Capture the cell that displays the provided text and extract its (X, Y) central coordinate. 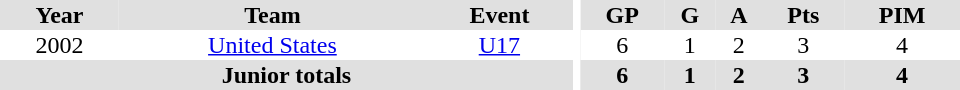
GP (622, 15)
G (690, 15)
United States (272, 45)
Team (272, 15)
U17 (500, 45)
Pts (804, 15)
2002 (60, 45)
A (738, 15)
Year (60, 15)
PIM (902, 15)
Event (500, 15)
Junior totals (286, 75)
